Scan for the cell matching the given text and deliver its (X, Y) coordinate at center. 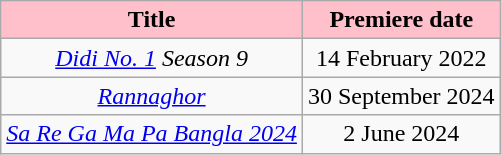
14 February 2022 (401, 58)
2 June 2024 (401, 134)
Rannaghor (152, 96)
Didi No. 1 Season 9 (152, 58)
Title (152, 20)
Premiere date (401, 20)
30 September 2024 (401, 96)
Sa Re Ga Ma Pa Bangla 2024 (152, 134)
